For the text-containing cell, return its midpoint in (x, y) coordinate format. 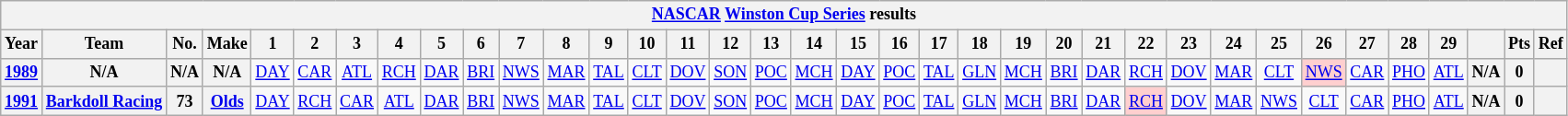
Ref (1551, 44)
6 (481, 44)
19 (1023, 44)
73 (185, 101)
24 (1234, 44)
Pts (1519, 44)
16 (900, 44)
Team (103, 44)
Make (226, 44)
3 (357, 44)
20 (1064, 44)
9 (609, 44)
Barkdoll Racing (103, 101)
25 (1280, 44)
Olds (226, 101)
18 (980, 44)
21 (1103, 44)
1991 (22, 101)
No. (185, 44)
Year (22, 44)
23 (1189, 44)
4 (399, 44)
NASCAR Winston Cup Series results (784, 15)
7 (521, 44)
27 (1367, 44)
8 (566, 44)
14 (814, 44)
15 (858, 44)
22 (1146, 44)
1989 (22, 72)
13 (771, 44)
29 (1448, 44)
17 (939, 44)
1 (273, 44)
28 (1409, 44)
12 (731, 44)
11 (688, 44)
10 (646, 44)
26 (1324, 44)
5 (442, 44)
2 (315, 44)
